Output the [x, y] coordinate of the center of the cell containing the given text.  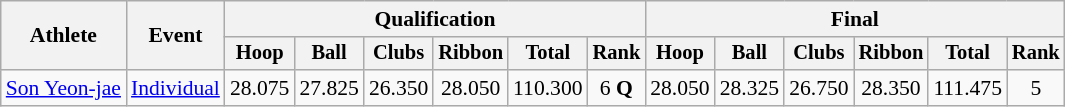
5 [1036, 88]
Athlete [64, 36]
6 Q [617, 88]
Event [176, 36]
Individual [176, 88]
28.325 [750, 88]
26.350 [398, 88]
110.300 [548, 88]
27.825 [328, 88]
Qualification [435, 19]
26.750 [818, 88]
28.350 [892, 88]
28.075 [260, 88]
111.475 [968, 88]
Final [854, 19]
Son Yeon-jae [64, 88]
